Extract the [x, y] coordinate from the center of the cell holding the provided text.  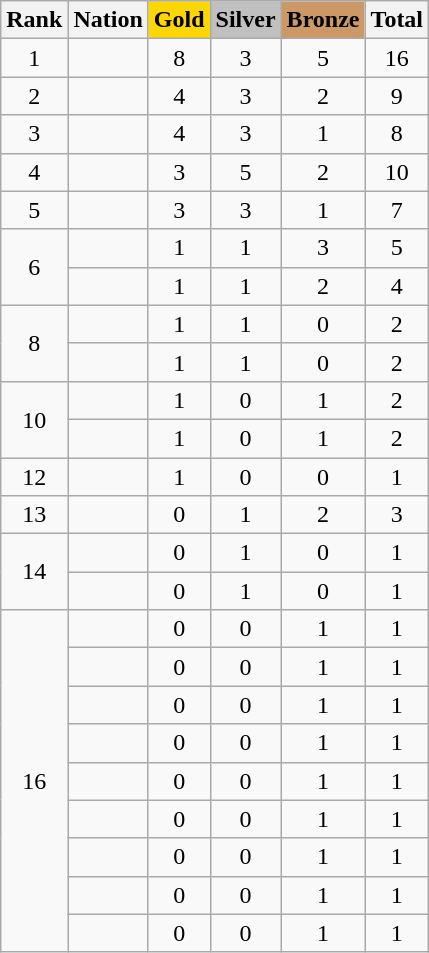
Silver [246, 20]
Total [397, 20]
Gold [179, 20]
Nation [108, 20]
Rank [34, 20]
14 [34, 572]
6 [34, 267]
13 [34, 515]
12 [34, 477]
7 [397, 210]
Bronze [323, 20]
9 [397, 96]
